Capture the cell that displays the provided text and extract its (X, Y) central coordinate. 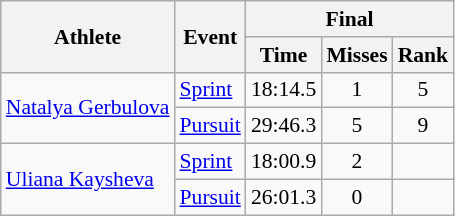
2 (356, 162)
Rank (424, 55)
Natalya Gerbulova (88, 108)
Time (284, 55)
Final (350, 19)
18:14.5 (284, 90)
Uliana Kaysheva (88, 180)
Event (210, 36)
26:01.3 (284, 197)
Misses (356, 55)
0 (356, 197)
Athlete (88, 36)
9 (424, 126)
18:00.9 (284, 162)
1 (356, 90)
29:46.3 (284, 126)
